Determine the [X, Y] coordinate at the center of the cell enclosing the given text.  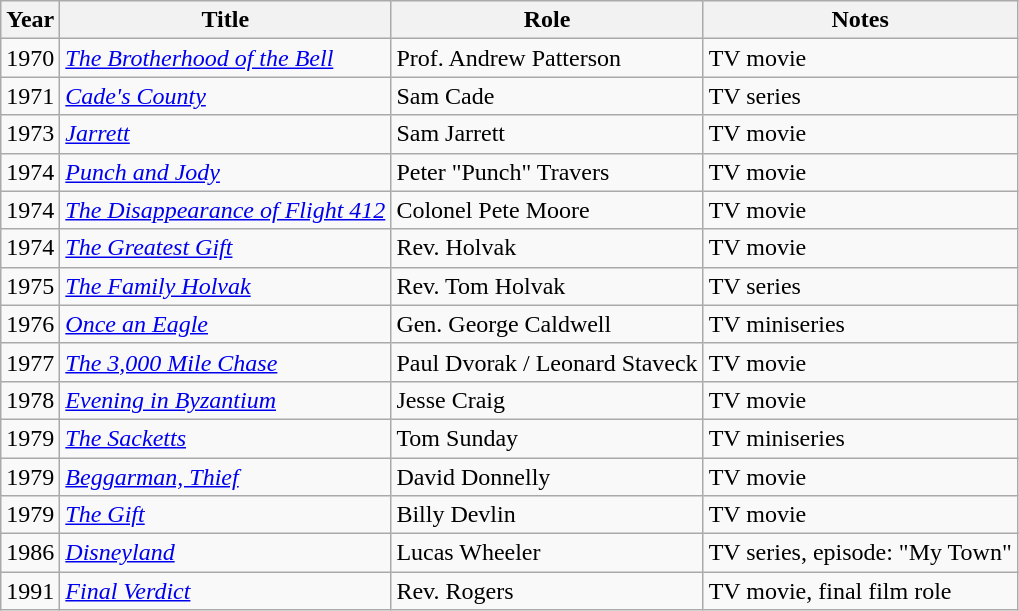
Tom Sunday [547, 438]
Billy Devlin [547, 515]
Title [226, 20]
1977 [30, 362]
Cade's County [226, 96]
David Donnelly [547, 477]
The Family Holvak [226, 286]
Punch and Jody [226, 172]
Sam Cade [547, 96]
Year [30, 20]
Sam Jarrett [547, 134]
Beggarman, Thief [226, 477]
Prof. Andrew Patterson [547, 58]
Final Verdict [226, 591]
TV movie, final film role [860, 591]
The 3,000 Mile Chase [226, 362]
Lucas Wheeler [547, 553]
1986 [30, 553]
Role [547, 20]
Once an Eagle [226, 324]
The Disappearance of Flight 412 [226, 210]
The Brotherhood of the Bell [226, 58]
Jesse Craig [547, 400]
Evening in Byzantium [226, 400]
The Gift [226, 515]
1991 [30, 591]
Gen. George Caldwell [547, 324]
1975 [30, 286]
1978 [30, 400]
TV series, episode: "My Town" [860, 553]
Disneyland [226, 553]
1971 [30, 96]
Rev. Rogers [547, 591]
Rev. Tom Holvak [547, 286]
1976 [30, 324]
Peter "Punch" Travers [547, 172]
The Greatest Gift [226, 248]
Paul Dvorak / Leonard Staveck [547, 362]
Colonel Pete Moore [547, 210]
1973 [30, 134]
1970 [30, 58]
Rev. Holvak [547, 248]
Jarrett [226, 134]
Notes [860, 20]
The Sacketts [226, 438]
